Provide the (x, y) coordinate of the cell's center where the given text is located.  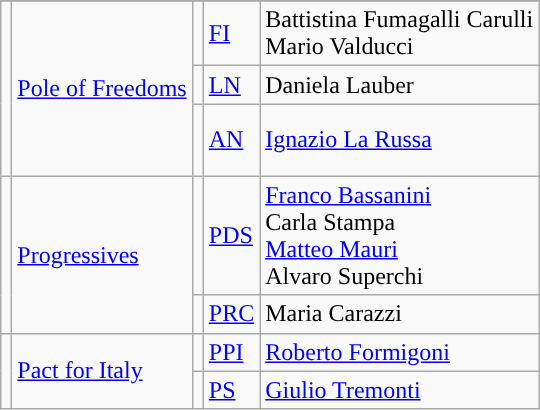
PS (231, 390)
Pole of Freedoms (102, 88)
LN (231, 85)
PRC (231, 314)
FI (231, 34)
Progressives (102, 254)
Roberto Formigoni (400, 352)
AN (231, 140)
Giulio Tremonti (400, 390)
PPI (231, 352)
Franco BassaniniCarla StampaMatteo MauriAlvaro Superchi (400, 236)
PDS (231, 236)
Ignazio La Russa (400, 140)
Pact for Italy (102, 371)
Maria Carazzi (400, 314)
Daniela Lauber (400, 85)
Battistina Fumagalli CarulliMario Valducci (400, 34)
